Provide the (X, Y) coordinate of the cell's center where the given text is located.  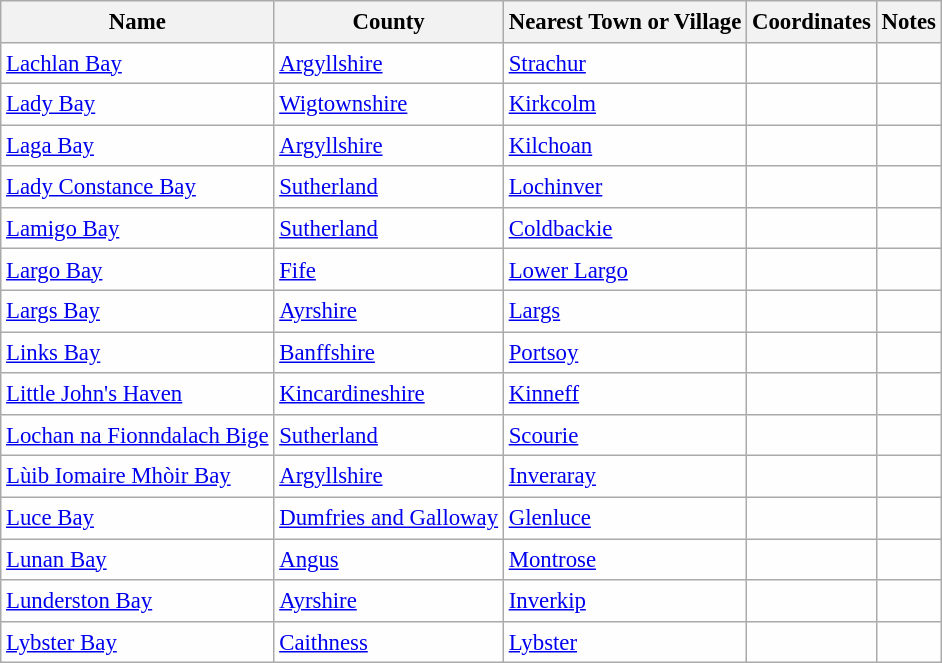
Banffshire (389, 352)
Coordinates (812, 22)
Strachur (624, 62)
Angus (389, 560)
County (389, 22)
Kirkcolm (624, 104)
Lochinver (624, 186)
Lùib Iomaire Mhòir Bay (138, 476)
Little John's Haven (138, 394)
Nearest Town or Village (624, 22)
Lunderston Bay (138, 600)
Inveraray (624, 476)
Kilchoan (624, 146)
Lady Bay (138, 104)
Kincardineshire (389, 394)
Lachlan Bay (138, 62)
Fife (389, 270)
Scourie (624, 436)
Name (138, 22)
Wigtownshire (389, 104)
Inverkip (624, 600)
Largs Bay (138, 312)
Kinneff (624, 394)
Lybster Bay (138, 642)
Lady Constance Bay (138, 186)
Dumfries and Galloway (389, 518)
Laga Bay (138, 146)
Notes (908, 22)
Lunan Bay (138, 560)
Lochan na Fionndalach Bige (138, 436)
Portsoy (624, 352)
Coldbackie (624, 228)
Caithness (389, 642)
Largs (624, 312)
Lower Largo (624, 270)
Glenluce (624, 518)
Lybster (624, 642)
Luce Bay (138, 518)
Largo Bay (138, 270)
Links Bay (138, 352)
Montrose (624, 560)
Lamigo Bay (138, 228)
